Scan for the cell matching the given text and deliver its [X, Y] coordinate at center. 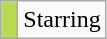
Starring [62, 20]
